Output the (X, Y) coordinate of the center of the cell containing the given text.  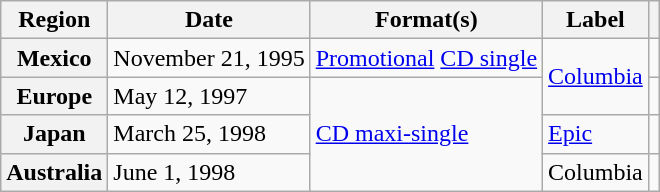
CD maxi-single (426, 134)
November 21, 1995 (209, 58)
June 1, 1998 (209, 172)
Format(s) (426, 20)
Label (596, 20)
Australia (54, 172)
Promotional CD single (426, 58)
Mexico (54, 58)
Epic (596, 134)
March 25, 1998 (209, 134)
Date (209, 20)
May 12, 1997 (209, 96)
Japan (54, 134)
Europe (54, 96)
Region (54, 20)
